Scan for the cell matching the given text and deliver its [X, Y] coordinate at center. 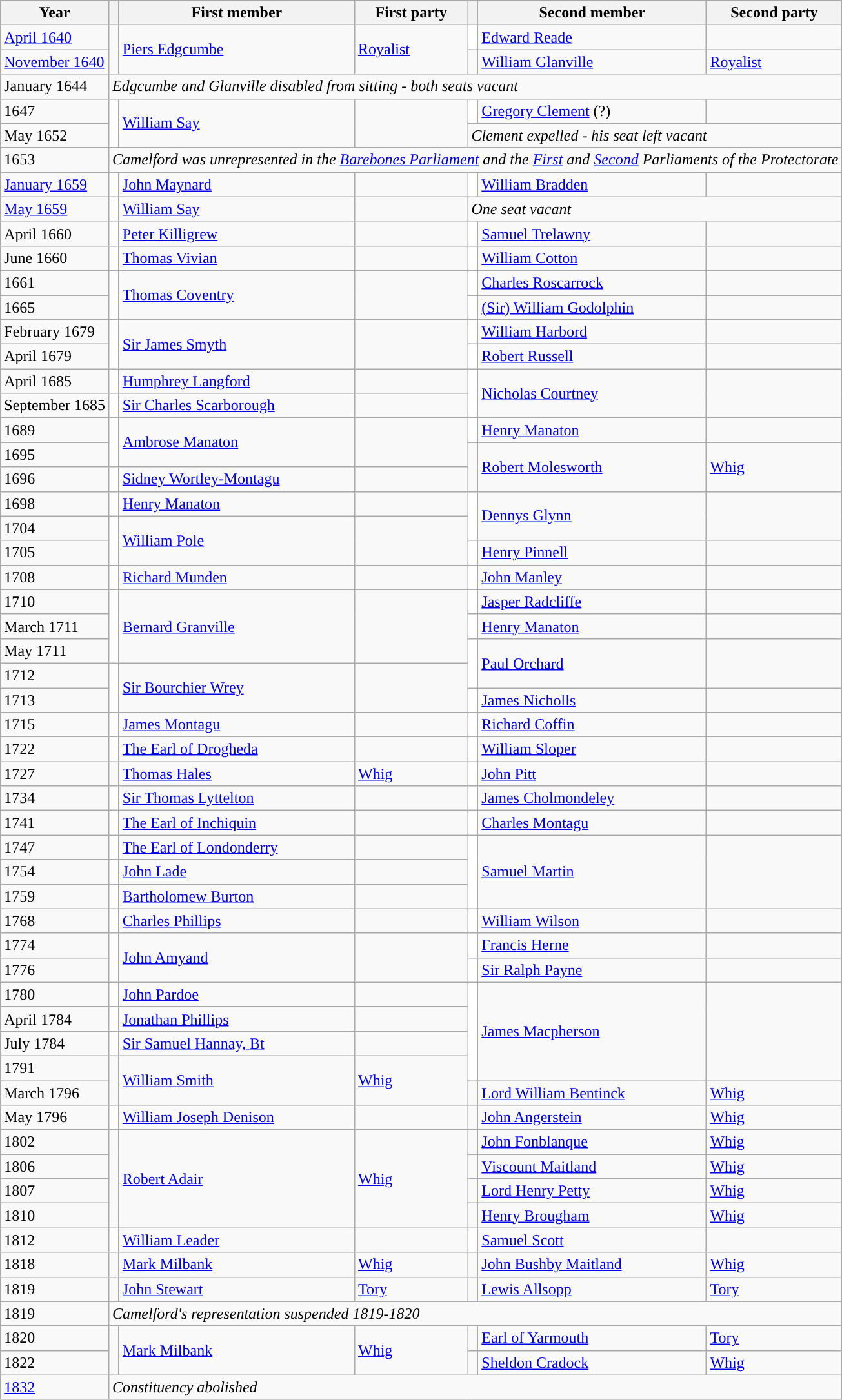
1832 [55, 1387]
Edward Reade [592, 37]
Lord Henry Petty [592, 1191]
1818 [55, 1265]
Lord William Bentinck [592, 1093]
March 1796 [55, 1093]
Humphrey Langford [236, 381]
William Cotton [592, 258]
Sidney Wortley-Montagu [236, 479]
Samuel Scott [592, 1240]
Sir Charles Scarborough [236, 406]
1822 [55, 1363]
John Bushby Maitland [592, 1265]
1695 [55, 455]
1704 [55, 528]
Jasper Radcliffe [592, 602]
1807 [55, 1191]
Jonathan Phillips [236, 1019]
1713 [55, 700]
One seat vacant [655, 209]
Francis Herne [592, 945]
1768 [55, 921]
Paul Orchard [592, 663]
Gregory Clement (?) [592, 111]
1727 [55, 774]
Thomas Hales [236, 774]
William Joseph Denison [236, 1118]
Charles Roscarrock [592, 282]
(Sir) William Godolphin [592, 308]
John Maynard [236, 184]
February 1679 [55, 332]
Robert Molesworth [592, 467]
June 1660 [55, 258]
1741 [55, 823]
July 1784 [55, 1043]
May 1711 [55, 651]
1715 [55, 725]
Lewis Allsopp [592, 1289]
James Macpherson [592, 1031]
Camelford's representation suspended 1819-1820 [475, 1314]
James Nicholls [592, 700]
Nicholas Courtney [592, 393]
William Wilson [592, 921]
Dennys Glynn [592, 516]
May 1659 [55, 209]
1776 [55, 970]
Robert Adair [236, 1179]
Samuel Trelawny [592, 233]
1810 [55, 1216]
The Earl of Londonderry [236, 847]
1791 [55, 1068]
Sir Ralph Payne [592, 970]
1665 [55, 308]
1698 [55, 504]
Ambrose Manaton [236, 442]
May 1652 [55, 135]
John Angerstein [592, 1118]
Charles Montagu [592, 823]
First member [236, 13]
John Amyand [236, 958]
William Harbord [592, 332]
1722 [55, 749]
Thomas Vivian [236, 258]
April 1784 [55, 1019]
William Smith [236, 1080]
Second party [774, 13]
1734 [55, 798]
1812 [55, 1240]
1710 [55, 602]
1780 [55, 994]
1747 [55, 847]
September 1685 [55, 406]
April 1640 [55, 37]
John Manley [592, 577]
Charles Phillips [236, 921]
1806 [55, 1167]
Sir Bourchier Wrey [236, 687]
William Glanville [592, 62]
January 1644 [55, 86]
1759 [55, 896]
William Pole [236, 540]
William Leader [236, 1240]
Year [55, 13]
John Stewart [236, 1289]
1754 [55, 872]
Sir James Smyth [236, 344]
Edgcumbe and Glanville disabled from sitting - both seats vacant [475, 86]
John Fonblanque [592, 1142]
May 1796 [55, 1118]
Thomas Coventry [236, 295]
1774 [55, 945]
1802 [55, 1142]
William Bradden [592, 184]
John Pardoe [236, 994]
Richard Coffin [592, 725]
John Lade [236, 872]
Richard Munden [236, 577]
Henry Brougham [592, 1216]
Sir Samuel Hannay, Bt [236, 1043]
Bartholomew Burton [236, 896]
1661 [55, 282]
April 1679 [55, 357]
James Montagu [236, 725]
April 1660 [55, 233]
First party [410, 13]
March 1711 [55, 626]
1653 [55, 160]
Constituency abolished [475, 1387]
Henry Pinnell [592, 553]
The Earl of Drogheda [236, 749]
1712 [55, 675]
Robert Russell [592, 357]
Sir Thomas Lyttelton [236, 798]
Bernard Granville [236, 626]
1689 [55, 430]
April 1685 [55, 381]
Samuel Martin [592, 872]
Camelford was unrepresented in the Barebones Parliament and the First and Second Parliaments of the Protectorate [475, 160]
1708 [55, 577]
Peter Killigrew [236, 233]
The Earl of Inchiquin [236, 823]
Piers Edgcumbe [236, 50]
Clement expelled - his seat left vacant [655, 135]
January 1659 [55, 184]
1696 [55, 479]
November 1640 [55, 62]
1820 [55, 1338]
John Pitt [592, 774]
Second member [592, 13]
William Sloper [592, 749]
Viscount Maitland [592, 1167]
Sheldon Cradock [592, 1363]
1705 [55, 553]
James Cholmondeley [592, 798]
1647 [55, 111]
Earl of Yarmouth [592, 1338]
